Identify which cell holds the provided text, then report its (X, Y) central coordinate. 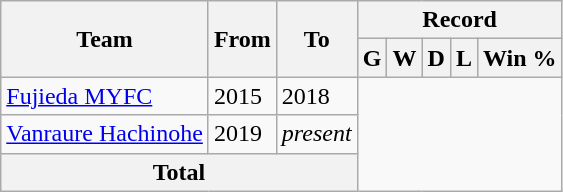
From (242, 39)
Team (105, 39)
2015 (242, 96)
To (316, 39)
Fujieda MYFC (105, 96)
Vanraure Hachinohe (105, 134)
D (436, 58)
present (316, 134)
2018 (316, 96)
Record (460, 20)
G (372, 58)
2019 (242, 134)
Win % (520, 58)
W (404, 58)
L (464, 58)
Total (179, 172)
